For the text-containing cell, return its midpoint in (x, y) coordinate format. 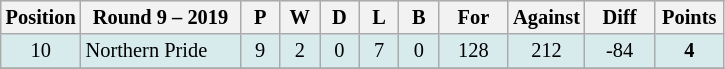
For (474, 17)
212 (546, 51)
W (300, 17)
Round 9 – 2019 (161, 17)
Diff (620, 17)
D (340, 17)
2 (300, 51)
7 (379, 51)
Points (689, 17)
4 (689, 51)
L (379, 17)
Northern Pride (161, 51)
10 (41, 51)
9 (260, 51)
-84 (620, 51)
B (419, 17)
Against (546, 17)
128 (474, 51)
P (260, 17)
Position (41, 17)
